Detect which cell encompasses the target text, then output its (x, y) center coordinate. 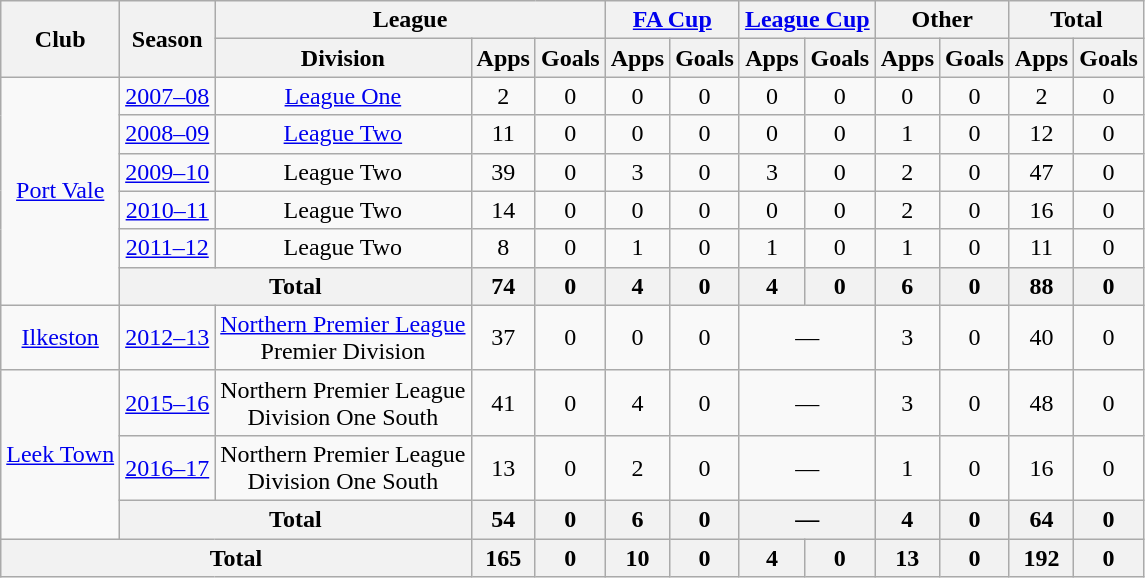
10 (637, 557)
Other (942, 20)
2009–10 (168, 172)
8 (503, 248)
Division (343, 58)
88 (1041, 286)
74 (503, 286)
2011–12 (168, 248)
Season (168, 39)
37 (503, 338)
Club (60, 39)
League One (343, 96)
12 (1041, 134)
Northern Premier LeaguePremier Division (343, 338)
League Cup (807, 20)
54 (503, 519)
Port Vale (60, 191)
FA Cup (672, 20)
14 (503, 210)
165 (503, 557)
Leek Town (60, 454)
2010–11 (168, 210)
48 (1041, 402)
2008–09 (168, 134)
2012–13 (168, 338)
47 (1041, 172)
40 (1041, 338)
64 (1041, 519)
192 (1041, 557)
2007–08 (168, 96)
41 (503, 402)
2016–17 (168, 468)
39 (503, 172)
Ilkeston (60, 338)
League (410, 20)
2015–16 (168, 402)
